Scan for the cell matching the given text and deliver its (x, y) coordinate at center. 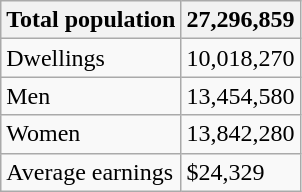
Women (91, 134)
10,018,270 (240, 58)
13,842,280 (240, 134)
13,454,580 (240, 96)
27,296,859 (240, 20)
$24,329 (240, 172)
Dwellings (91, 58)
Total population (91, 20)
Men (91, 96)
Average earnings (91, 172)
